Detect which cell encompasses the target text, then output its [X, Y] center coordinate. 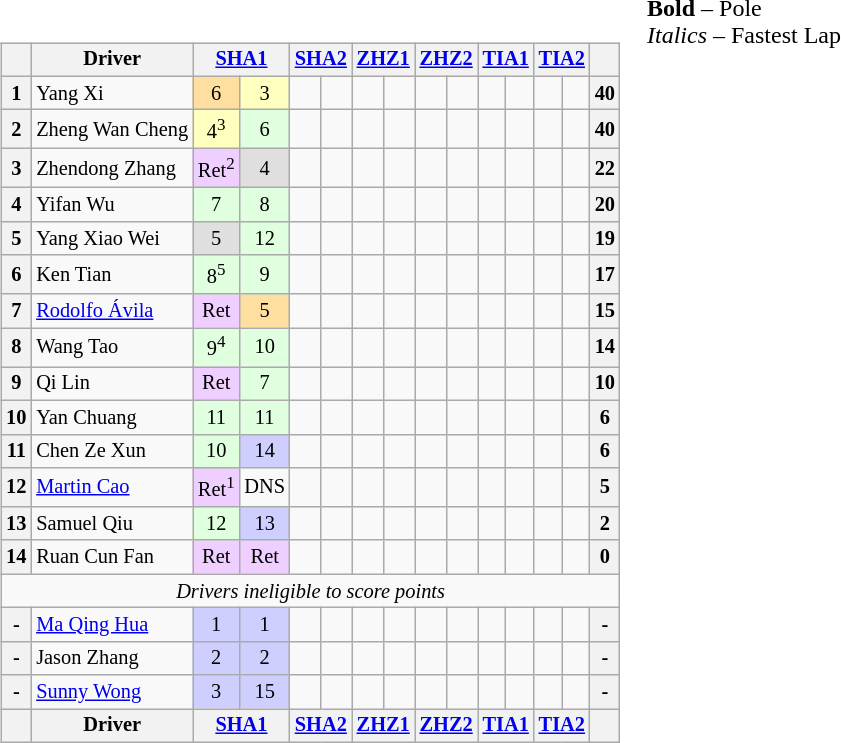
20 [605, 205]
Yan Chuang [112, 417]
Samuel Qiu [112, 524]
Ruan Cun Fan [112, 557]
94 [216, 348]
Ma Qing Hua [112, 625]
Drivers ineligible to score points [310, 591]
Zhendong Zhang [112, 168]
Zheng Wan Cheng [112, 130]
Yang Xiao Wei [112, 239]
DNS [264, 488]
Jason Zhang [112, 658]
43 [216, 130]
85 [216, 274]
Ken Tian [112, 274]
Yifan Wu [112, 205]
Chen Ze Xun [112, 451]
Ret2 [216, 168]
Rodolfo Ávila [112, 311]
Sunny Wong [112, 692]
0 [605, 557]
Martin Cao [112, 488]
Ret1 [216, 488]
Qi Lin [112, 384]
Yang Xi [112, 93]
19 [605, 239]
22 [605, 168]
Wang Tao [112, 348]
17 [605, 274]
